Scan for the cell matching the given text and deliver its (x, y) coordinate at center. 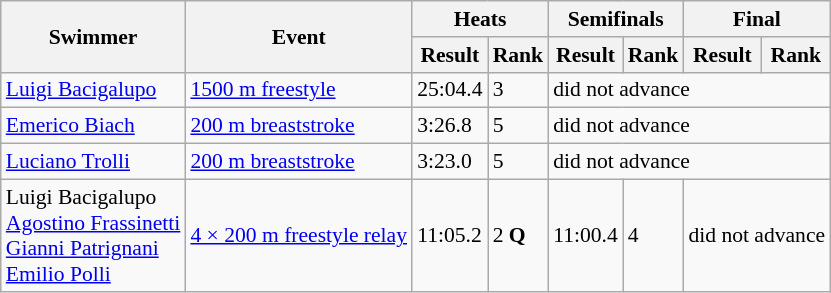
Luigi Bacigalupo Agostino Frassinetti Gianni Patrignani Emilio Polli (94, 235)
1500 m freestyle (298, 90)
Heats (480, 19)
Swimmer (94, 36)
4 × 200 m freestyle relay (298, 235)
Semifinals (616, 19)
Emerico Biach (94, 126)
Final (756, 19)
11:05.2 (450, 235)
11:00.4 (586, 235)
25:04.4 (450, 90)
3:26.8 (450, 126)
4 (654, 235)
Luciano Trolli (94, 162)
3:23.0 (450, 162)
2 Q (518, 235)
3 (518, 90)
Luigi Bacigalupo (94, 90)
Event (298, 36)
